Locate the cell with the specified text and output its (X, Y) center coordinate. 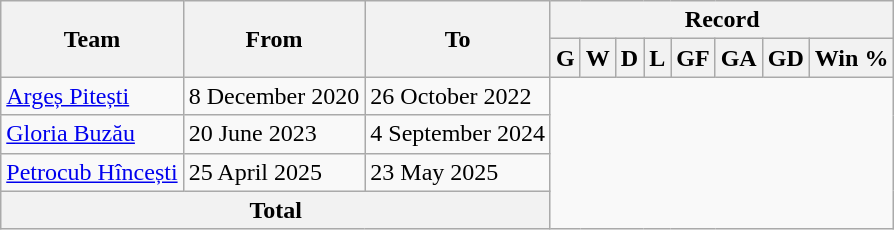
To (458, 39)
From (274, 39)
Record (722, 20)
GA (738, 58)
Win % (852, 58)
8 December 2020 (274, 96)
GF (693, 58)
20 June 2023 (274, 134)
W (598, 58)
L (658, 58)
Total (276, 210)
GD (786, 58)
25 April 2025 (274, 172)
23 May 2025 (458, 172)
Gloria Buzău (92, 134)
26 October 2022 (458, 96)
Argeș Pitești (92, 96)
Team (92, 39)
Petrocub Hîncești (92, 172)
4 September 2024 (458, 134)
G (565, 58)
D (629, 58)
